Scan for the cell matching the given text and deliver its [x, y] coordinate at center. 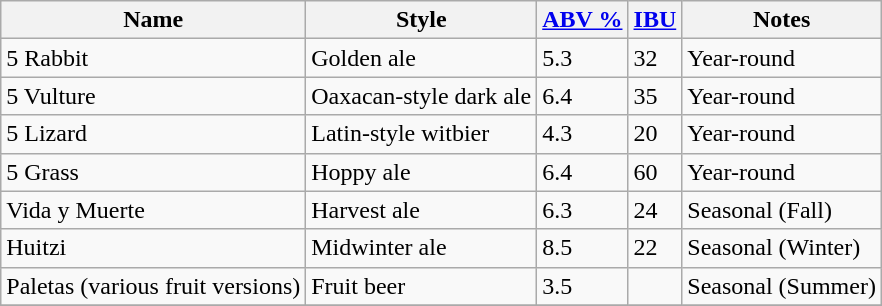
Name [154, 20]
60 [655, 172]
Latin-style witbier [422, 134]
5 Grass [154, 172]
Vida y Muerte [154, 210]
Golden ale [422, 58]
IBU [655, 20]
20 [655, 134]
5.3 [582, 58]
Midwinter ale [422, 248]
22 [655, 248]
Seasonal (Summer) [782, 286]
32 [655, 58]
ABV % [582, 20]
Notes [782, 20]
24 [655, 210]
Hoppy ale [422, 172]
5 Vulture [154, 96]
Harvest ale [422, 210]
5 Rabbit [154, 58]
Seasonal (Winter) [782, 248]
Paletas (various fruit versions) [154, 286]
35 [655, 96]
Seasonal (Fall) [782, 210]
3.5 [582, 286]
5 Lizard [154, 134]
8.5 [582, 248]
6.3 [582, 210]
Style [422, 20]
Oaxacan-style dark ale [422, 96]
Fruit beer [422, 286]
Huitzi [154, 248]
4.3 [582, 134]
